Pinpoint the cell where the given text exists, returning its [x, y] midpoint coordinate. 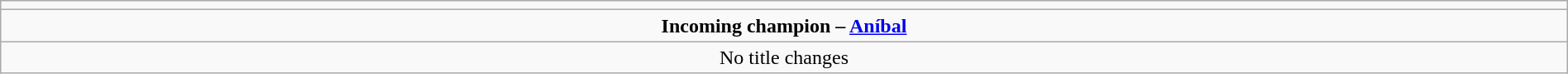
Incoming champion – Aníbal [784, 26]
No title changes [784, 57]
